Return the [x, y] coordinate for the center point of the cell that contains the specified text.  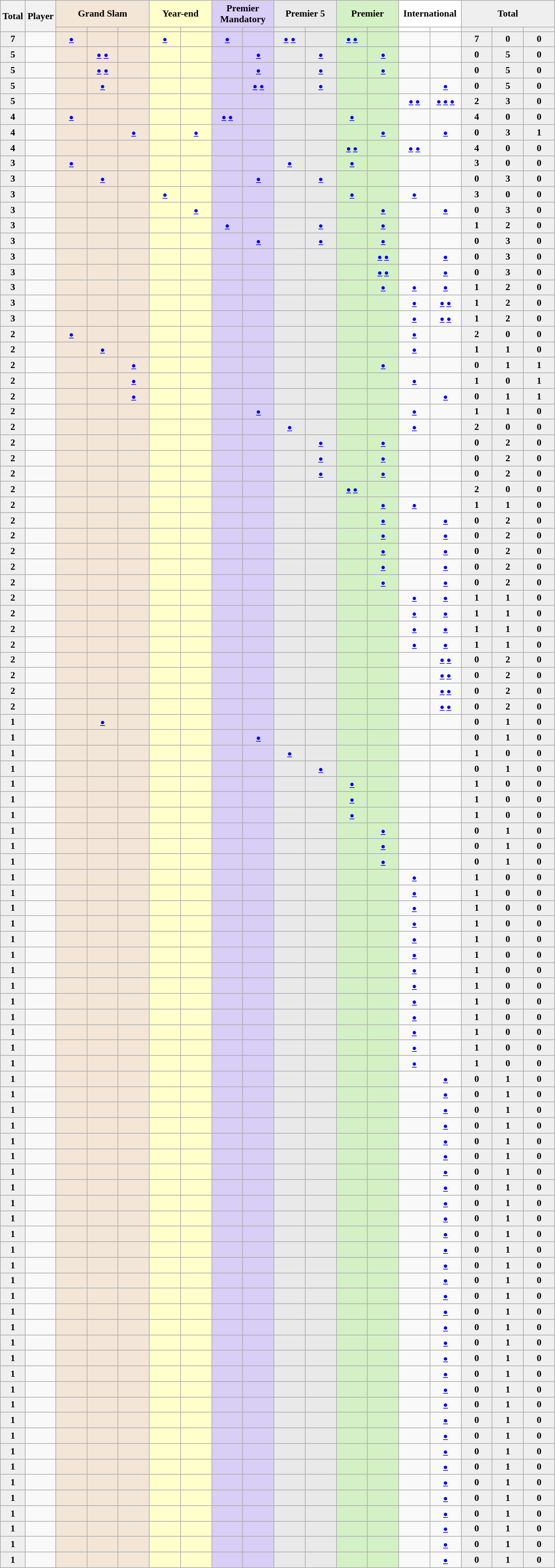
Premier Mandatory [243, 14]
Premier 5 [306, 14]
Grand Slam [103, 14]
Year-end [180, 14]
Player [40, 16]
International [430, 14]
Premier [367, 14]
● ● ● [446, 101]
